Capture the cell that displays the provided text and extract its (X, Y) central coordinate. 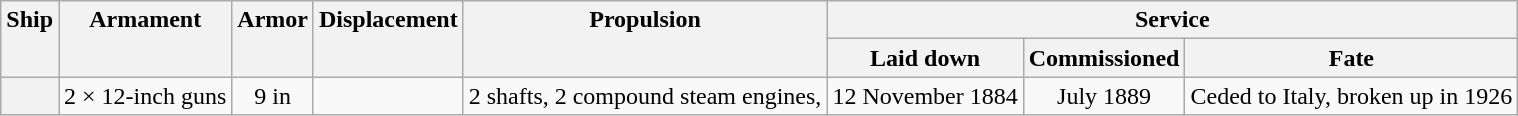
9 in (273, 96)
Ceded to Italy, broken up in 1926 (1352, 96)
Propulsion (645, 39)
12 November 1884 (925, 96)
Armor (273, 39)
Displacement (388, 39)
Fate (1352, 58)
Laid down (925, 58)
2 shafts, 2 compound steam engines, (645, 96)
Ship (30, 39)
2 × 12-inch guns (146, 96)
Service (1172, 20)
Commissioned (1104, 58)
Armament (146, 39)
July 1889 (1104, 96)
